Determine the (x, y) coordinate at the center of the cell enclosing the given text.  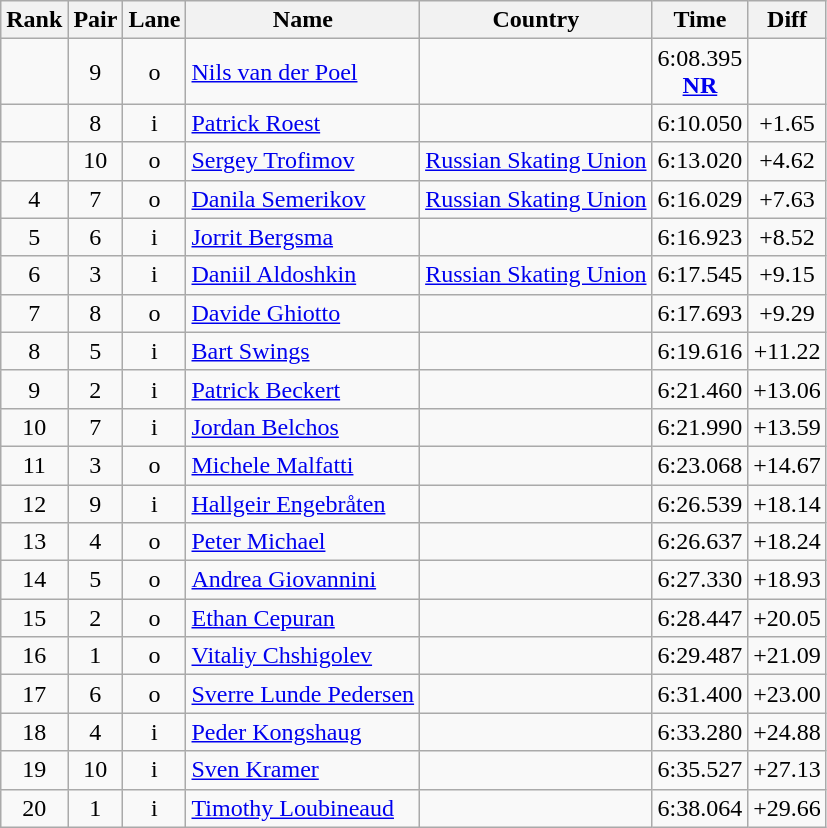
Sergey Trofimov (303, 161)
Lane (154, 20)
Daniil Aldoshkin (303, 275)
6:21.460 (700, 389)
6:21.990 (700, 427)
6:16.923 (700, 237)
11 (34, 465)
6:10.050 (700, 123)
+13.06 (788, 389)
Name (303, 20)
Hallgeir Engebråten (303, 503)
6:35.527 (700, 770)
Patrick Roest (303, 123)
15 (34, 618)
18 (34, 732)
14 (34, 580)
6:28.447 (700, 618)
6:31.400 (700, 694)
Rank (34, 20)
6:27.330 (700, 580)
Jordan Belchos (303, 427)
6:08.395NR (700, 72)
Jorrit Bergsma (303, 237)
6:23.068 (700, 465)
+21.09 (788, 656)
Andrea Giovannini (303, 580)
6:26.539 (700, 503)
Pair (96, 20)
6:33.280 (700, 732)
+13.59 (788, 427)
16 (34, 656)
+18.24 (788, 542)
Ethan Cepuran (303, 618)
Bart Swings (303, 351)
+27.13 (788, 770)
Country (536, 20)
Danila Semerikov (303, 199)
6:13.020 (700, 161)
Sverre Lunde Pedersen (303, 694)
20 (34, 808)
6:17.545 (700, 275)
6:29.487 (700, 656)
Sven Kramer (303, 770)
+20.05 (788, 618)
6:17.693 (700, 313)
Vitaliy Chshigolev (303, 656)
Michele Malfatti (303, 465)
+11.22 (788, 351)
+18.14 (788, 503)
+1.65 (788, 123)
6:26.637 (700, 542)
+24.88 (788, 732)
Timothy Loubineaud (303, 808)
Peder Kongshaug (303, 732)
6:38.064 (700, 808)
+9.29 (788, 313)
+23.00 (788, 694)
12 (34, 503)
+9.15 (788, 275)
6:19.616 (700, 351)
17 (34, 694)
6:16.029 (700, 199)
Patrick Beckert (303, 389)
Peter Michael (303, 542)
+8.52 (788, 237)
19 (34, 770)
Davide Ghiotto (303, 313)
Diff (788, 20)
+29.66 (788, 808)
Nils van der Poel (303, 72)
+7.63 (788, 199)
Time (700, 20)
+4.62 (788, 161)
13 (34, 542)
+14.67 (788, 465)
+18.93 (788, 580)
